For the text-containing cell, return its midpoint in (x, y) coordinate format. 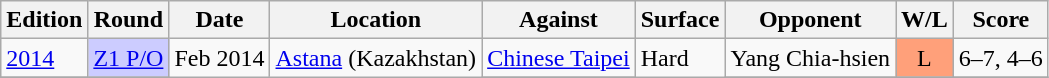
Location (376, 20)
Chinese Taipei (559, 58)
6–7, 4–6 (1000, 58)
Astana (Kazakhstan) (376, 58)
Score (1000, 20)
Round (128, 20)
L (925, 58)
Feb 2014 (220, 58)
Opponent (810, 20)
Yang Chia-hsien (810, 58)
W/L (925, 20)
Z1 P/O (128, 58)
Date (220, 20)
Surface (680, 20)
2014 (44, 58)
Edition (44, 20)
Against (559, 20)
Hard (680, 58)
